Return [X, Y] of the center of cell containing provided text 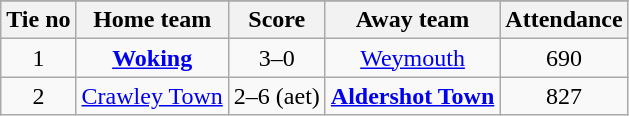
Attendance [564, 20]
Home team [152, 20]
Crawley Town [152, 96]
Aldershot Town [412, 96]
Score [276, 20]
1 [38, 58]
690 [564, 58]
Away team [412, 20]
3–0 [276, 58]
Woking [152, 58]
Weymouth [412, 58]
Tie no [38, 20]
2–6 (aet) [276, 96]
827 [564, 96]
2 [38, 96]
